Provide the (X, Y) coordinate of the cell's center where the given text is located.  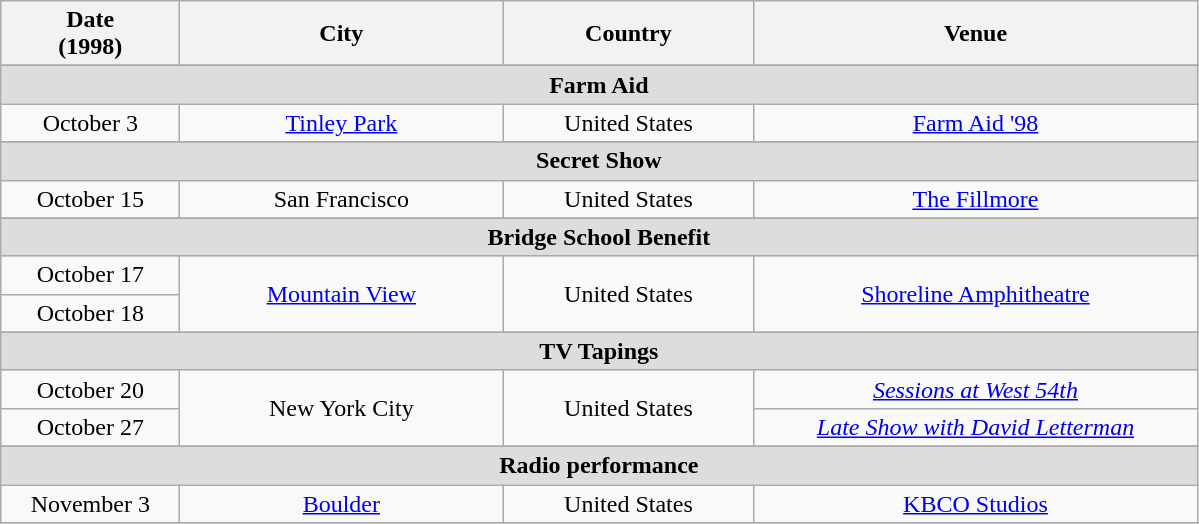
Boulder (342, 503)
Sessions at West 54th (976, 389)
October 17 (90, 275)
San Francisco (342, 199)
The Fillmore (976, 199)
KBCO Studios (976, 503)
New York City (342, 408)
Late Show with David Letterman (976, 427)
October 3 (90, 123)
Date(1998) (90, 34)
City (342, 34)
Farm Aid (599, 85)
Bridge School Benefit (599, 237)
October 15 (90, 199)
October 18 (90, 313)
Shoreline Amphitheatre (976, 294)
Farm Aid '98 (976, 123)
Venue (976, 34)
Radio performance (599, 465)
Tinley Park (342, 123)
October 27 (90, 427)
Secret Show (599, 161)
October 20 (90, 389)
TV Tapings (599, 351)
Country (628, 34)
November 3 (90, 503)
Mountain View (342, 294)
